Scan for the cell matching the given text and deliver its [x, y] coordinate at center. 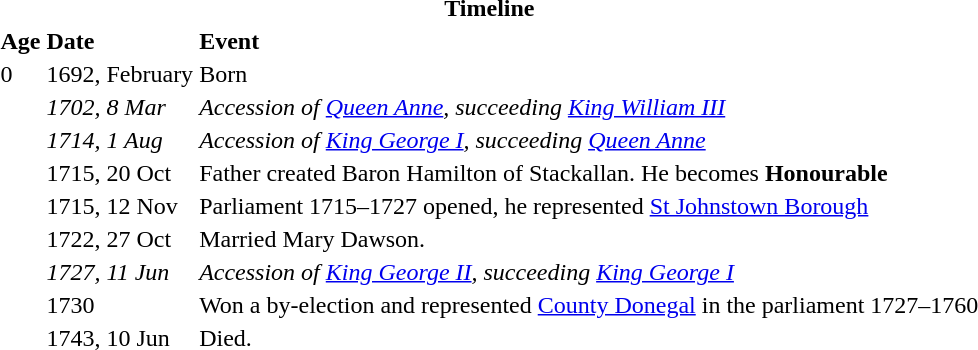
1727, 11 Jun [120, 272]
1730 [120, 305]
1722, 27 Oct [120, 239]
1715, 20 Oct [120, 173]
1714, 1 Aug [120, 140]
1692, February [120, 74]
1715, 12 Nov [120, 206]
1702, 8 Mar [120, 107]
Date [120, 41]
